Identify which cell holds the provided text, then report its [x, y] central coordinate. 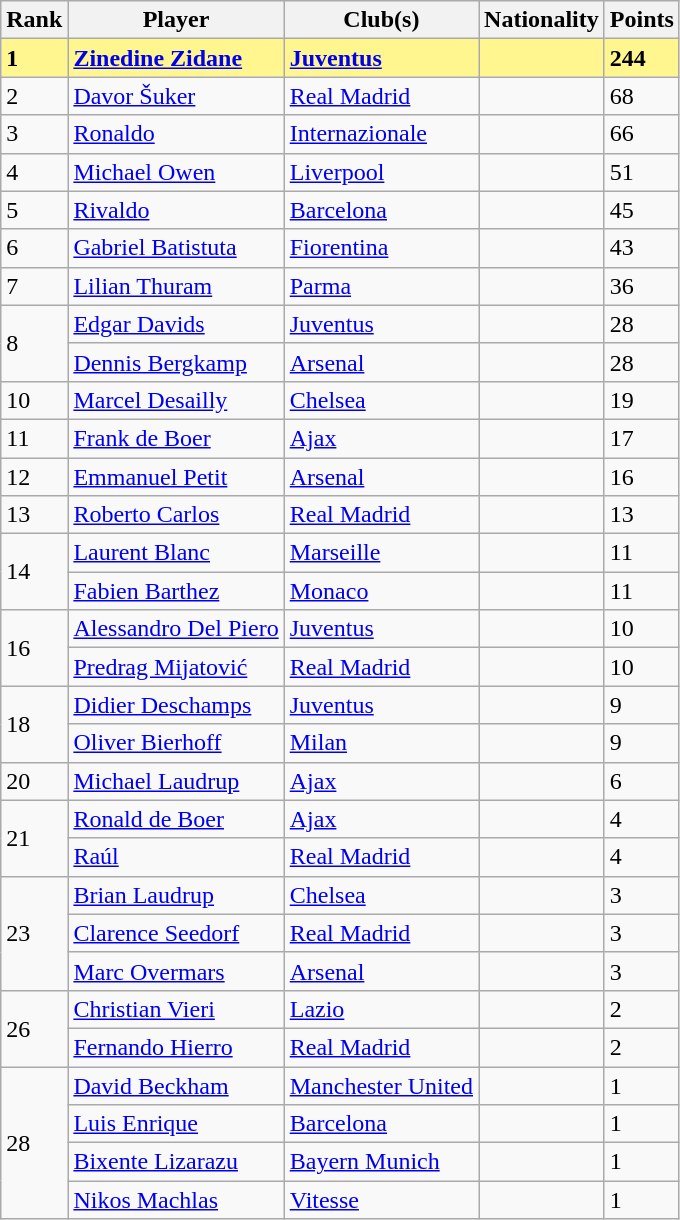
Marcel Desailly [176, 400]
Vitesse [381, 1200]
Didier Deschamps [176, 705]
Internazionale [381, 134]
Alessandro Del Piero [176, 629]
51 [642, 172]
Emmanuel Petit [176, 477]
Bixente Lizarazu [176, 1162]
Raúl [176, 857]
45 [642, 210]
Bayern Munich [381, 1162]
Michael Laudrup [176, 781]
Marc Overmars [176, 971]
36 [642, 286]
244 [642, 58]
Zinedine Zidane [176, 58]
23 [34, 933]
Ronald de Boer [176, 819]
18 [34, 724]
Michael Owen [176, 172]
Roberto Carlos [176, 515]
Fernando Hierro [176, 1047]
Brian Laudrup [176, 895]
12 [34, 477]
17 [642, 438]
Edgar Davids [176, 324]
Monaco [381, 591]
Gabriel Batistuta [176, 248]
Luis Enrique [176, 1124]
26 [34, 1028]
Nationality [542, 20]
Dennis Bergkamp [176, 362]
David Beckham [176, 1085]
Milan [381, 743]
Lazio [381, 1009]
Fabien Barthez [176, 591]
7 [34, 286]
Laurent Blanc [176, 553]
14 [34, 572]
43 [642, 248]
Christian Vieri [176, 1009]
Points [642, 20]
Clarence Seedorf [176, 933]
Rank [34, 20]
Oliver Bierhoff [176, 743]
5 [34, 210]
Rivaldo [176, 210]
Ronaldo [176, 134]
66 [642, 134]
Frank de Boer [176, 438]
Lilian Thuram [176, 286]
Davor Šuker [176, 96]
Liverpool [381, 172]
20 [34, 781]
Predrag Mijatović [176, 667]
19 [642, 400]
68 [642, 96]
Marseille [381, 553]
Nikos Machlas [176, 1200]
Fiorentina [381, 248]
Player [176, 20]
Parma [381, 286]
8 [34, 343]
21 [34, 838]
Manchester United [381, 1085]
Club(s) [381, 20]
